Pinpoint the cell where the given text exists, returning its [X, Y] midpoint coordinate. 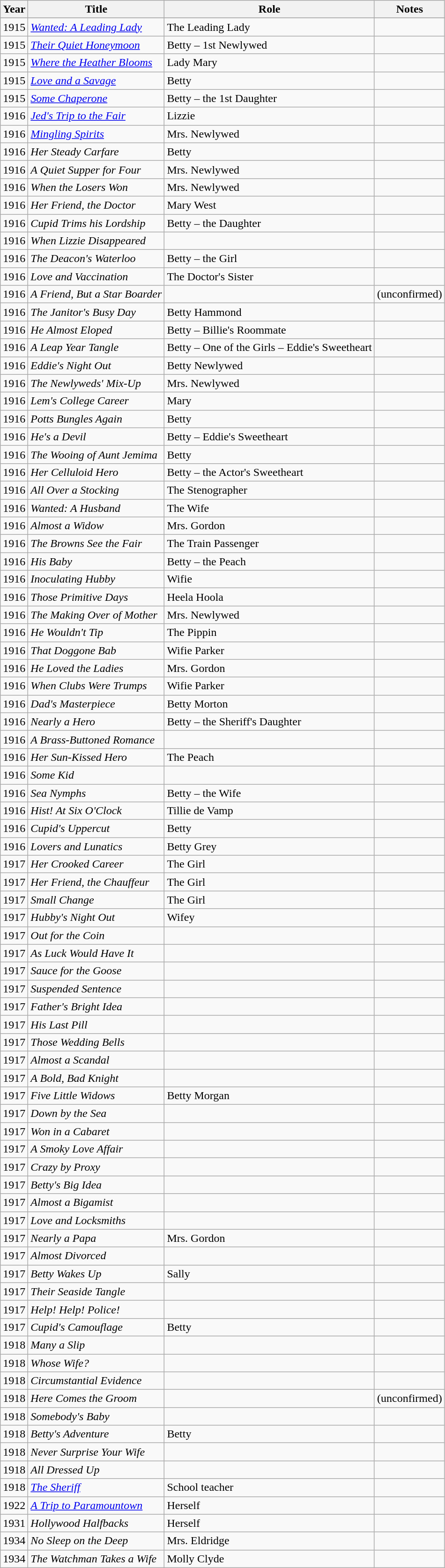
Jed's Trip to the Fair [96, 116]
Lizzie [270, 116]
Her Friend, the Chauffeur [96, 882]
Small Change [96, 900]
Betty Morton [270, 704]
Crazy by Proxy [96, 1167]
Almost a Scandal [96, 1060]
Betty's Big Idea [96, 1185]
Betty Wakes Up [96, 1274]
Down by the Sea [96, 1114]
Betty – Eddie's Sweetheart [270, 437]
Tillie de Vamp [270, 811]
When Lizzie Disappeared [96, 241]
He Loved the Ladies [96, 668]
Wanted: A Leading Lady [96, 27]
He's a Devil [96, 437]
Betty – the Girl [270, 259]
Suspended Sentence [96, 989]
His Last Pill [96, 1024]
Mrs. Eldridge [270, 1541]
Mary West [270, 205]
Heela Hoola [270, 597]
Five Little Widows [96, 1096]
Their Quiet Honeymoon [96, 45]
All Over a Stocking [96, 490]
Betty – One of the Girls – Eddie's Sweetheart [270, 348]
The Deacon's Waterloo [96, 259]
A Bold, Bad Knight [96, 1078]
Circumstantial Evidence [96, 1381]
The Train Passenger [270, 544]
Love and a Savage [96, 80]
1931 [14, 1523]
The Wife [270, 508]
Sauce for the Goose [96, 971]
Betty Newlywed [270, 365]
The Stenographer [270, 490]
Whose Wife? [96, 1363]
A Quiet Supper for Four [96, 169]
Almost a Widow [96, 526]
Her Crooked Career [96, 864]
Betty – the Peach [270, 562]
He Almost Eloped [96, 330]
Won in a Cabaret [96, 1131]
Betty – the Sheriff's Daughter [270, 722]
Out for the Coin [96, 935]
Betty – the Actor's Sweetheart [270, 472]
Cupid's Uppercut [96, 829]
Lem's College Career [96, 401]
Year [14, 9]
Lady Mary [270, 63]
The Leading Lady [270, 27]
The Sheriff [96, 1488]
Almost Divorced [96, 1256]
Never Surprise Your Wife [96, 1452]
When the Losers Won [96, 187]
Somebody's Baby [96, 1416]
As Luck Would Have It [96, 953]
Wifey [270, 918]
Her Celluloid Hero [96, 472]
The Pippin [270, 633]
Betty's Adventure [96, 1434]
A Leap Year Tangle [96, 348]
Dad's Masterpiece [96, 704]
That Doggone Bab [96, 650]
The Newlyweds' Mix-Up [96, 383]
His Baby [96, 562]
The Watchman Takes a Wife [96, 1559]
Betty – the Wife [270, 793]
1922 [14, 1505]
Betty – Billie's Roommate [270, 330]
The Wooing of Aunt Jemima [96, 454]
The Peach [270, 757]
Nearly a Hero [96, 722]
Love and Locksmiths [96, 1220]
Sally [270, 1274]
Her Steady Carfare [96, 152]
The Janitor's Busy Day [96, 312]
Hollywood Halfbacks [96, 1523]
Those Wedding Bells [96, 1042]
Lovers and Lunatics [96, 846]
Betty – 1st Newlywed [270, 45]
Her Friend, the Doctor [96, 205]
All Dressed Up [96, 1470]
Betty Morgan [270, 1096]
A Trip to Paramountown [96, 1505]
Role [270, 9]
Love and Vaccination [96, 277]
Sea Nymphs [96, 793]
Some Chaperone [96, 98]
The Making Over of Mother [96, 615]
He Wouldn't Tip [96, 633]
Molly Clyde [270, 1559]
Potts Bungles Again [96, 419]
Many a Slip [96, 1345]
Help! Help! Police! [96, 1309]
Inoculating Hubby [96, 579]
Cupid's Camouflage [96, 1327]
Cupid Trims his Lordship [96, 223]
Title [96, 9]
School teacher [270, 1488]
Betty Hammond [270, 312]
Betty Grey [270, 846]
The Browns See the Fair [96, 544]
Nearly a Papa [96, 1238]
Her Sun-Kissed Hero [96, 757]
The Doctor's Sister [270, 277]
Mingling Spirits [96, 134]
Father's Bright Idea [96, 1006]
No Sleep on the Deep [96, 1541]
Almost a Bigamist [96, 1203]
Wifie [270, 579]
Their Seaside Tangle [96, 1291]
A Smoky Love Affair [96, 1149]
Notes [409, 9]
Wanted: A Husband [96, 508]
A Friend, But a Star Boarder [96, 294]
Betty – the Daughter [270, 223]
Hist! At Six O'Clock [96, 811]
Where the Heather Blooms [96, 63]
Hubby's Night Out [96, 918]
Some Kid [96, 775]
When Clubs Were Trumps [96, 686]
A Brass-Buttoned Romance [96, 739]
Mary [270, 401]
Those Primitive Days [96, 597]
Eddie's Night Out [96, 365]
Here Comes the Groom [96, 1399]
Betty – the 1st Daughter [270, 98]
